Return (X, Y) of the center of cell containing provided text 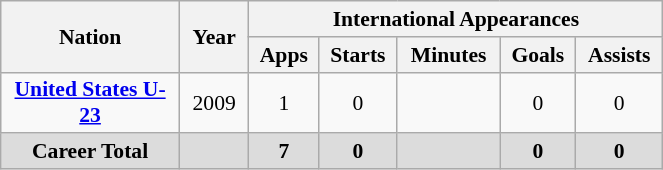
International Appearances (456, 19)
Minutes (448, 55)
Starts (358, 55)
7 (284, 152)
2009 (214, 102)
Career Total (90, 152)
Assists (620, 55)
Goals (538, 55)
1 (284, 102)
Year (214, 36)
United States U-23 (90, 102)
Nation (90, 36)
Apps (284, 55)
